For the text-containing cell, return its midpoint in [x, y] coordinate format. 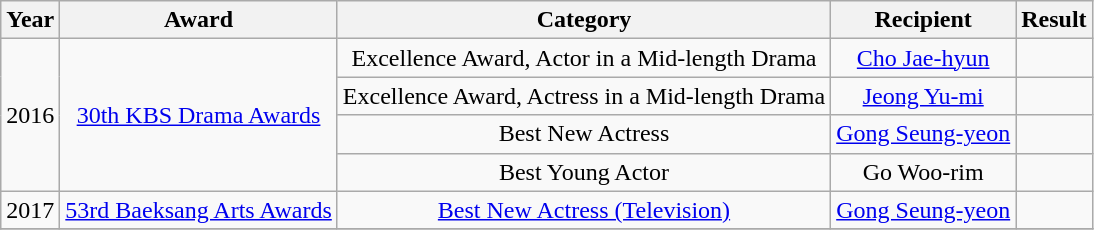
Jeong Yu-mi [924, 96]
2016 [30, 115]
Best New Actress [584, 134]
53rd Baeksang Arts Awards [199, 210]
30th KBS Drama Awards [199, 115]
Excellence Award, Actress in a Mid-length Drama [584, 96]
Cho Jae-hyun [924, 58]
Award [199, 20]
Best New Actress (Television) [584, 210]
Recipient [924, 20]
Go Woo-rim [924, 172]
Best Young Actor [584, 172]
Result [1054, 20]
Year [30, 20]
2017 [30, 210]
Category [584, 20]
Excellence Award, Actor in a Mid-length Drama [584, 58]
